Search for the cell housing the specified text and yield its (x, y) center coordinate. 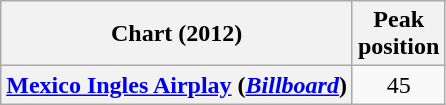
Peakposition (398, 34)
Mexico Ingles Airplay (Billboard) (177, 85)
45 (398, 85)
Chart (2012) (177, 34)
